Return the [X, Y] coordinate for the center point of the cell that contains the specified text.  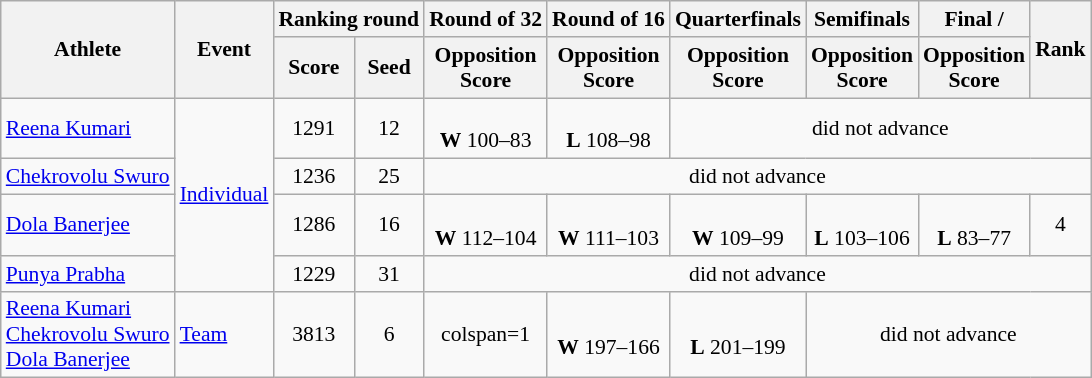
colspan=1 [486, 334]
Score [314, 68]
Individual [224, 195]
Final / [974, 19]
3813 [314, 334]
Round of 32 [486, 19]
4 [1060, 226]
1286 [314, 226]
25 [389, 177]
1229 [314, 274]
6 [389, 334]
W 111–103 [608, 226]
Semifinals [862, 19]
L 201–199 [738, 334]
L 103–106 [862, 226]
Chekrovolu Swuro [88, 177]
W 197–166 [608, 334]
Seed [389, 68]
Quarterfinals [738, 19]
L 108–98 [608, 128]
W 109–99 [738, 226]
Event [224, 50]
Punya Prabha [88, 274]
Ranking round [348, 19]
W 112–104 [486, 226]
Athlete [88, 50]
16 [389, 226]
Round of 16 [608, 19]
Rank [1060, 50]
Team [224, 334]
Reena KumariChekrovolu SwuroDola Banerjee [88, 334]
1236 [314, 177]
1291 [314, 128]
W 100–83 [486, 128]
L 83–77 [974, 226]
31 [389, 274]
Reena Kumari [88, 128]
12 [389, 128]
Dola Banerjee [88, 226]
